Capture the cell that displays the provided text and extract its (X, Y) central coordinate. 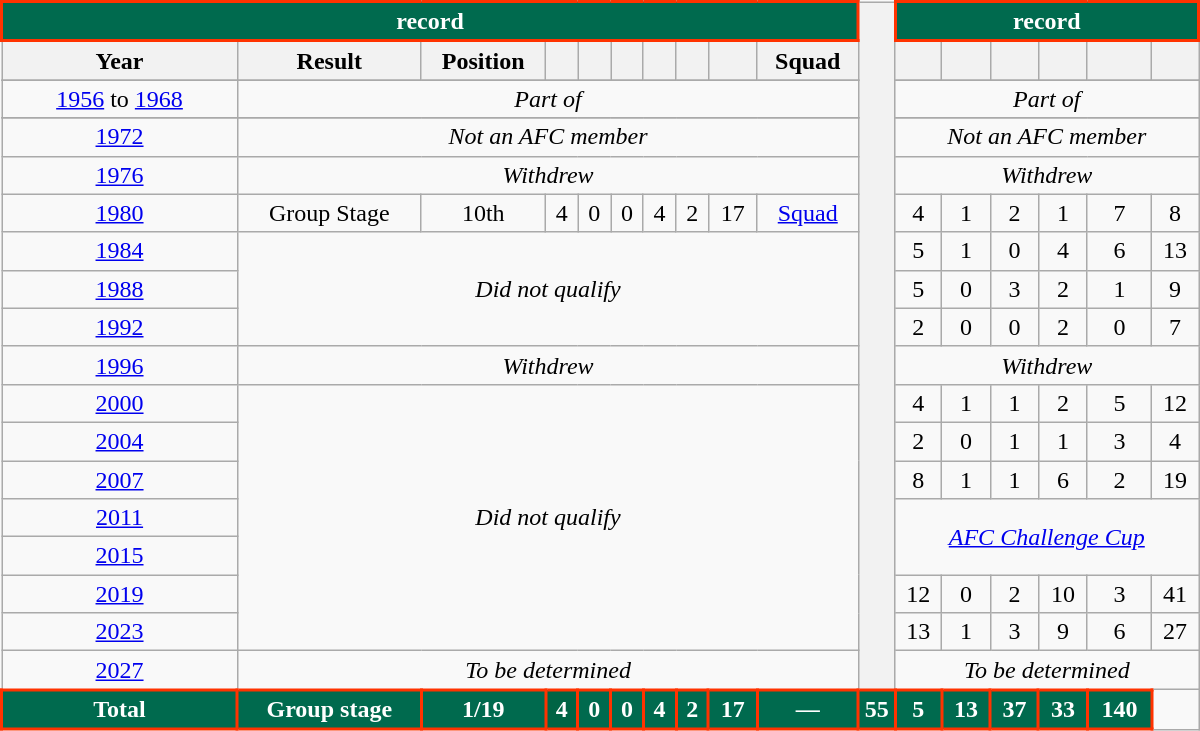
2019 (120, 594)
Result (330, 60)
2000 (120, 403)
AFC Challenge Cup (1046, 537)
2007 (120, 479)
1992 (120, 327)
2027 (120, 670)
2011 (120, 518)
1956 to 1968 (120, 99)
10th (483, 213)
1996 (120, 365)
2004 (120, 441)
Total (120, 710)
55 (878, 710)
1984 (120, 251)
Year (120, 60)
41 (1176, 594)
10 (1064, 594)
— (808, 710)
1980 (120, 213)
140 (1119, 710)
1972 (120, 137)
Position (483, 60)
2015 (120, 556)
Group stage (330, 710)
1976 (120, 175)
37 (1014, 710)
2023 (120, 632)
33 (1064, 710)
1988 (120, 289)
Group Stage (330, 213)
27 (1176, 632)
19 (1176, 479)
1/19 (483, 710)
